Extract the [x, y] coordinate from the center of the cell holding the provided text.  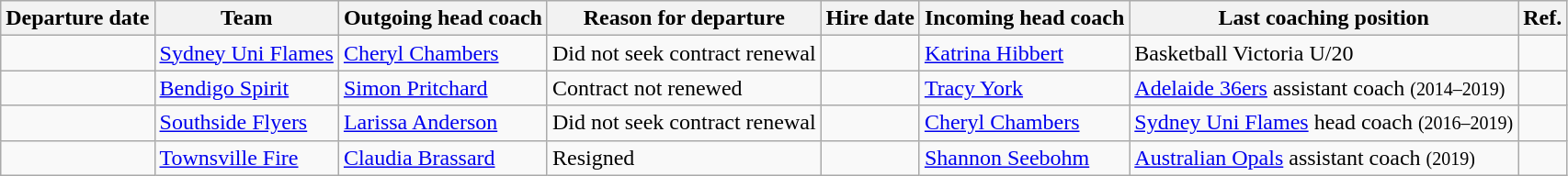
Contract not renewed [684, 88]
Claudia Brassard [443, 158]
Sydney Uni Flames head coach (2016–2019) [1324, 123]
Resigned [684, 158]
Basketball Victoria U/20 [1324, 53]
Sydney Uni Flames [246, 53]
Departure date [77, 18]
Adelaide 36ers assistant coach (2014–2019) [1324, 88]
Hire date [869, 18]
Last coaching position [1324, 18]
Townsville Fire [246, 158]
Australian Opals assistant coach (2019) [1324, 158]
Team [246, 18]
Outgoing head coach [443, 18]
Larissa Anderson [443, 123]
Tracy York [1024, 88]
Katrina Hibbert [1024, 53]
Ref. [1542, 18]
Shannon Seebohm [1024, 158]
Reason for departure [684, 18]
Bendigo Spirit [246, 88]
Southside Flyers [246, 123]
Incoming head coach [1024, 18]
Simon Pritchard [443, 88]
